Locate the cell with the specified text and output its [x, y] center coordinate. 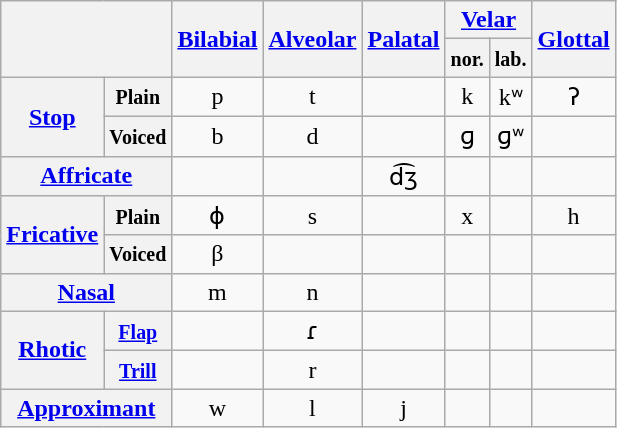
Palatal [404, 39]
h [574, 216]
Fricative [52, 235]
x [467, 216]
kʷ [510, 97]
t [312, 97]
l [312, 408]
Nasal [86, 292]
r [312, 370]
Glottal [574, 39]
d [312, 136]
ɾ [312, 331]
ɡʷ [510, 136]
d͡ʒ [404, 176]
j [404, 408]
Velar [488, 20]
Flap [138, 331]
n [312, 292]
s [312, 216]
ɡ [467, 136]
Affricate [86, 176]
lab. [510, 58]
m [218, 292]
Approximant [86, 408]
k [467, 97]
Stop [52, 116]
ʔ [574, 97]
Bilabial [218, 39]
p [218, 97]
b [218, 136]
ɸ [218, 216]
nor. [467, 58]
Rhotic [52, 350]
Alveolar [312, 39]
w [218, 408]
β [218, 254]
Trill [138, 370]
